Output the [x, y] coordinate of the center of the cell containing the given text.  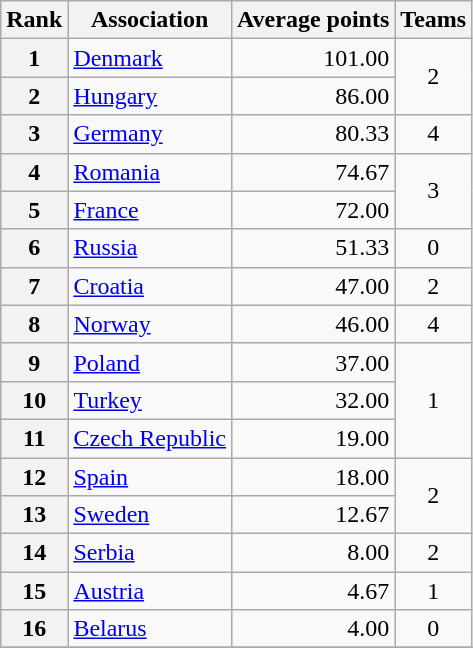
12.67 [314, 515]
Turkey [150, 400]
9 [34, 362]
Germany [150, 134]
8 [34, 324]
4.00 [314, 629]
11 [34, 438]
Belarus [150, 629]
13 [34, 515]
10 [34, 400]
7 [34, 286]
France [150, 210]
Austria [150, 591]
4.67 [314, 591]
Average points [314, 20]
80.33 [314, 134]
5 [34, 210]
51.33 [314, 248]
14 [34, 553]
Sweden [150, 515]
6 [34, 248]
86.00 [314, 96]
72.00 [314, 210]
Romania [150, 172]
Denmark [150, 58]
Russia [150, 248]
Rank [34, 20]
12 [34, 477]
15 [34, 591]
Spain [150, 477]
46.00 [314, 324]
8.00 [314, 553]
Czech Republic [150, 438]
Hungary [150, 96]
Teams [434, 20]
37.00 [314, 362]
19.00 [314, 438]
101.00 [314, 58]
Serbia [150, 553]
32.00 [314, 400]
Croatia [150, 286]
Norway [150, 324]
Poland [150, 362]
Association [150, 20]
47.00 [314, 286]
18.00 [314, 477]
74.67 [314, 172]
16 [34, 629]
